Output the (x, y) coordinate of the center of the cell containing the given text.  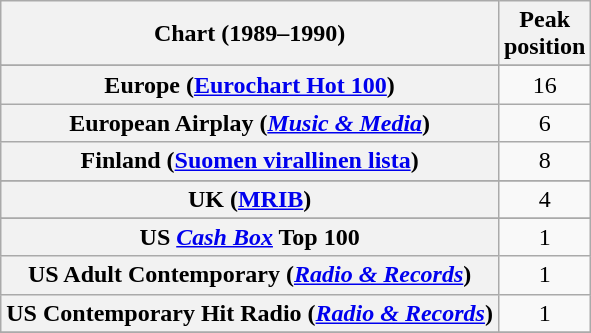
6 (544, 123)
8 (544, 161)
US Contemporary Hit Radio (Radio & Records) (250, 313)
4 (544, 199)
UK (MRIB) (250, 199)
Europe (Eurochart Hot 100) (250, 85)
Chart (1989–1990) (250, 34)
16 (544, 85)
US Cash Box Top 100 (250, 237)
Finland (Suomen virallinen lista) (250, 161)
Peakposition (544, 34)
European Airplay (Music & Media) (250, 123)
US Adult Contemporary (Radio & Records) (250, 275)
